Extract the [x, y] coordinate from the center of the cell holding the provided text.  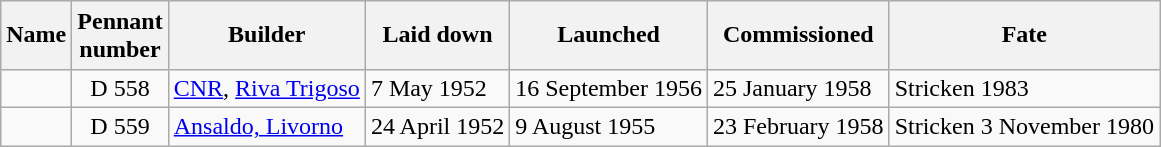
16 September 1956 [609, 88]
Stricken 3 November 1980 [1024, 126]
Commissioned [798, 36]
7 May 1952 [437, 88]
Stricken 1983 [1024, 88]
CNR, Riva Trigoso [266, 88]
Pennantnumber [120, 36]
Launched [609, 36]
D 558 [120, 88]
25 January 1958 [798, 88]
23 February 1958 [798, 126]
24 April 1952 [437, 126]
Name [36, 36]
Laid down [437, 36]
Fate [1024, 36]
D 559 [120, 126]
Builder [266, 36]
Ansaldo, Livorno [266, 126]
9 August 1955 [609, 126]
